Find where the given text appears and provide that cell's center as (X, Y) coordinate. 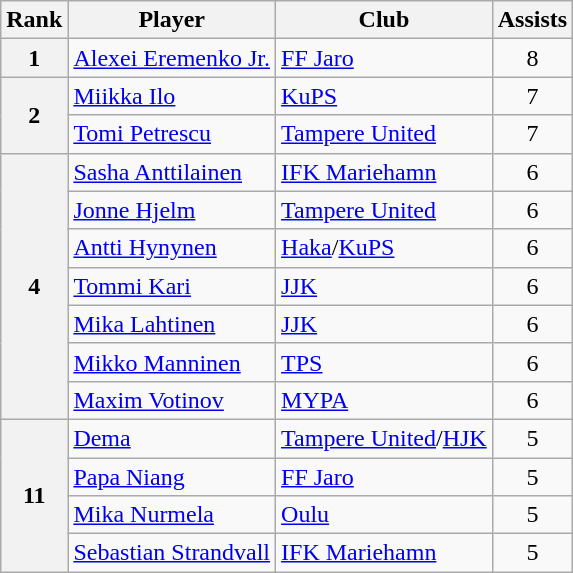
Antti Hynynen (172, 248)
TPS (384, 362)
Player (172, 20)
2 (34, 115)
Mika Nurmela (172, 515)
Rank (34, 20)
KuPS (384, 96)
Papa Niang (172, 477)
Tomi Petrescu (172, 134)
Oulu (384, 515)
Assists (532, 20)
Alexei Eremenko Jr. (172, 58)
Miikka Ilo (172, 96)
Club (384, 20)
Tommi Kari (172, 286)
Sebastian Strandvall (172, 553)
MYPA (384, 400)
1 (34, 58)
4 (34, 286)
Haka/KuPS (384, 248)
Sasha Anttilainen (172, 172)
Maxim Votinov (172, 400)
Dema (172, 438)
Jonne Hjelm (172, 210)
Mikko Manninen (172, 362)
Mika Lahtinen (172, 324)
11 (34, 495)
8 (532, 58)
Tampere United/HJK (384, 438)
